Provide the [x, y] coordinate of the cell's center where the given text is located.  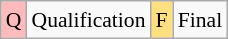
Q [14, 20]
F [162, 20]
Final [200, 20]
Qualification [89, 20]
